Find where the given text appears and provide that cell's center as (x, y) coordinate. 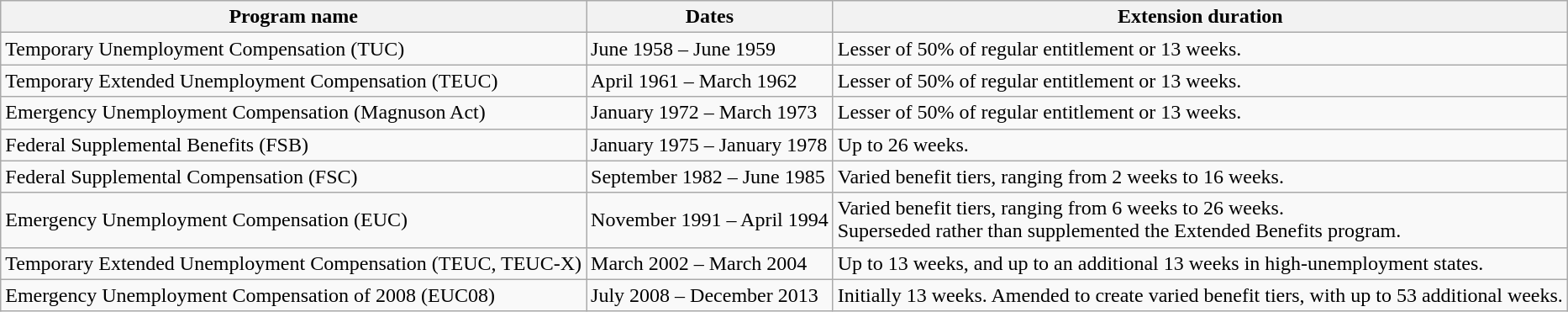
Varied benefit tiers, ranging from 6 weeks to 26 weeks.Superseded rather than supplemented the Extended Benefits program. (1200, 220)
Temporary Extended Unemployment Compensation (TEUC, TEUC-X) (294, 263)
Program name (294, 17)
Temporary Unemployment Compensation (TUC) (294, 49)
January 1975 – January 1978 (710, 145)
Federal Supplemental Compensation (FSC) (294, 177)
March 2002 – March 2004 (710, 263)
Extension duration (1200, 17)
January 1972 – March 1973 (710, 113)
Temporary Extended Unemployment Compensation (TEUC) (294, 81)
Federal Supplemental Benefits (FSB) (294, 145)
Emergency Unemployment Compensation (EUC) (294, 220)
Up to 13 weeks, and up to an additional 13 weeks in high-unemployment states. (1200, 263)
Dates (710, 17)
June 1958 – June 1959 (710, 49)
Up to 26 weeks. (1200, 145)
Initially 13 weeks. Amended to create varied benefit tiers, with up to 53 additional weeks. (1200, 295)
Varied benefit tiers, ranging from 2 weeks to 16 weeks. (1200, 177)
April 1961 – March 1962 (710, 81)
November 1991 – April 1994 (710, 220)
July 2008 – December 2013 (710, 295)
September 1982 – June 1985 (710, 177)
Emergency Unemployment Compensation (Magnuson Act) (294, 113)
Emergency Unemployment Compensation of 2008 (EUC08) (294, 295)
